Extract the (X, Y) coordinate from the center of the cell holding the provided text.  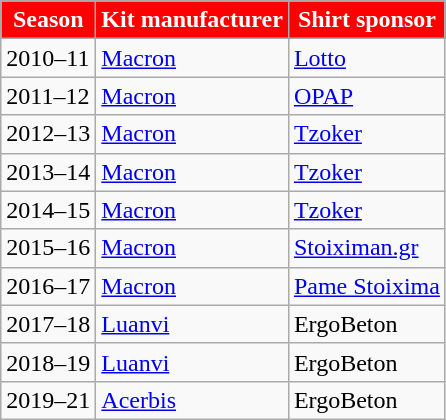
Pame Stoixima (366, 286)
2017–18 (48, 324)
2011–12 (48, 96)
Shirt sponsor (366, 20)
OPAP (366, 96)
2016–17 (48, 286)
Acerbis (192, 400)
Season (48, 20)
Stoiximan.gr (366, 248)
2010–11 (48, 58)
2014–15 (48, 210)
Lotto (366, 58)
2013–14 (48, 172)
2015–16 (48, 248)
2012–13 (48, 134)
2018–19 (48, 362)
Kit manufacturer (192, 20)
2019–21 (48, 400)
